Detect which cell encompasses the target text, then output its [X, Y] center coordinate. 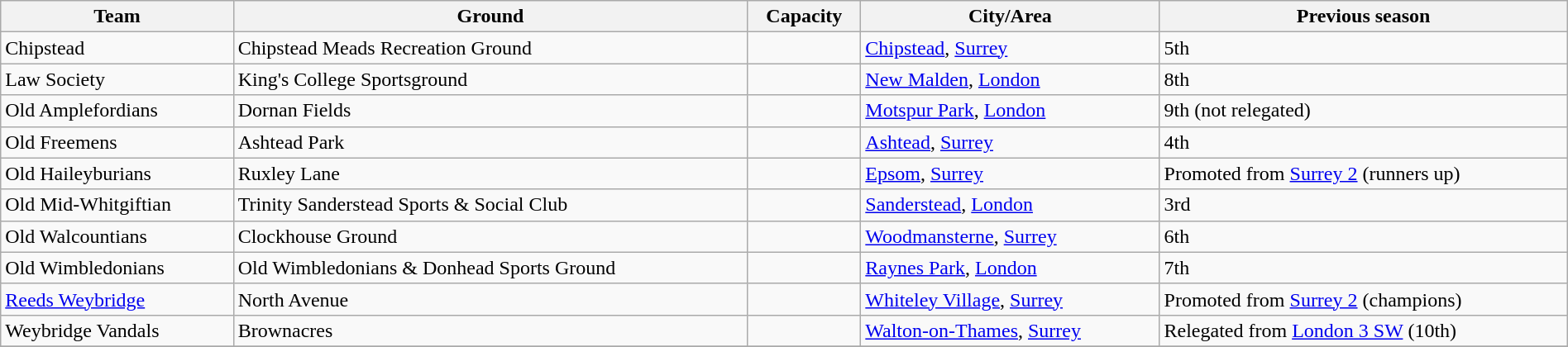
6th [1363, 236]
8th [1363, 79]
Ruxley Lane [490, 173]
Brownacres [490, 330]
New Malden, London [1011, 79]
Walton-on-Thames, Surrey [1011, 330]
Old Haileyburians [117, 173]
Epsom, Surrey [1011, 173]
Weybridge Vandals [117, 330]
Promoted from Surrey 2 (champions) [1363, 299]
Old Walcountians [117, 236]
Chipstead, Surrey [1011, 48]
Chipstead Meads Recreation Ground [490, 48]
Motspur Park, London [1011, 111]
North Avenue [490, 299]
Ashtead Park [490, 142]
4th [1363, 142]
Old Freemens [117, 142]
7th [1363, 268]
Previous season [1363, 17]
Reeds Weybridge [117, 299]
Promoted from Surrey 2 (runners up) [1363, 173]
Capacity [804, 17]
Ashtead, Surrey [1011, 142]
3rd [1363, 205]
Whiteley Village, Surrey [1011, 299]
5th [1363, 48]
Ground [490, 17]
Chipstead [117, 48]
Dornan Fields [490, 111]
Trinity Sanderstead Sports & Social Club [490, 205]
Sanderstead, London [1011, 205]
Old Mid-Whitgiftian [117, 205]
Old Amplefordians [117, 111]
Team [117, 17]
Raynes Park, London [1011, 268]
Relegated from London 3 SW (10th) [1363, 330]
King's College Sportsground [490, 79]
Law Society [117, 79]
City/Area [1011, 17]
Old Wimbledonians [117, 268]
Woodmansterne, Surrey [1011, 236]
Clockhouse Ground [490, 236]
9th (not relegated) [1363, 111]
Old Wimbledonians & Donhead Sports Ground [490, 268]
